Return the (X, Y) coordinate for the center point of the cell that contains the specified text.  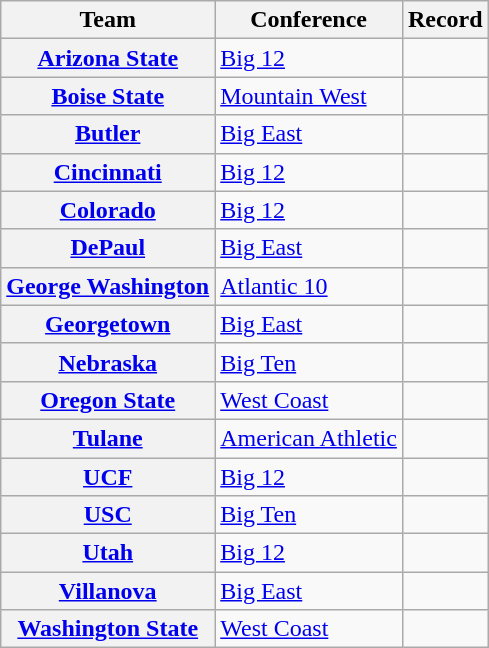
Mountain West (309, 96)
Team (108, 20)
Cincinnati (108, 172)
Boise State (108, 96)
DePaul (108, 248)
Tulane (108, 438)
American Athletic (309, 438)
Colorado (108, 210)
Atlantic 10 (309, 286)
Villanova (108, 591)
Utah (108, 553)
Washington State (108, 629)
UCF (108, 477)
Conference (309, 20)
Butler (108, 134)
George Washington (108, 286)
Oregon State (108, 400)
USC (108, 515)
Arizona State (108, 58)
Nebraska (108, 362)
Record (445, 20)
Georgetown (108, 324)
